Determine the [x, y] coordinate at the center of the cell enclosing the given text.  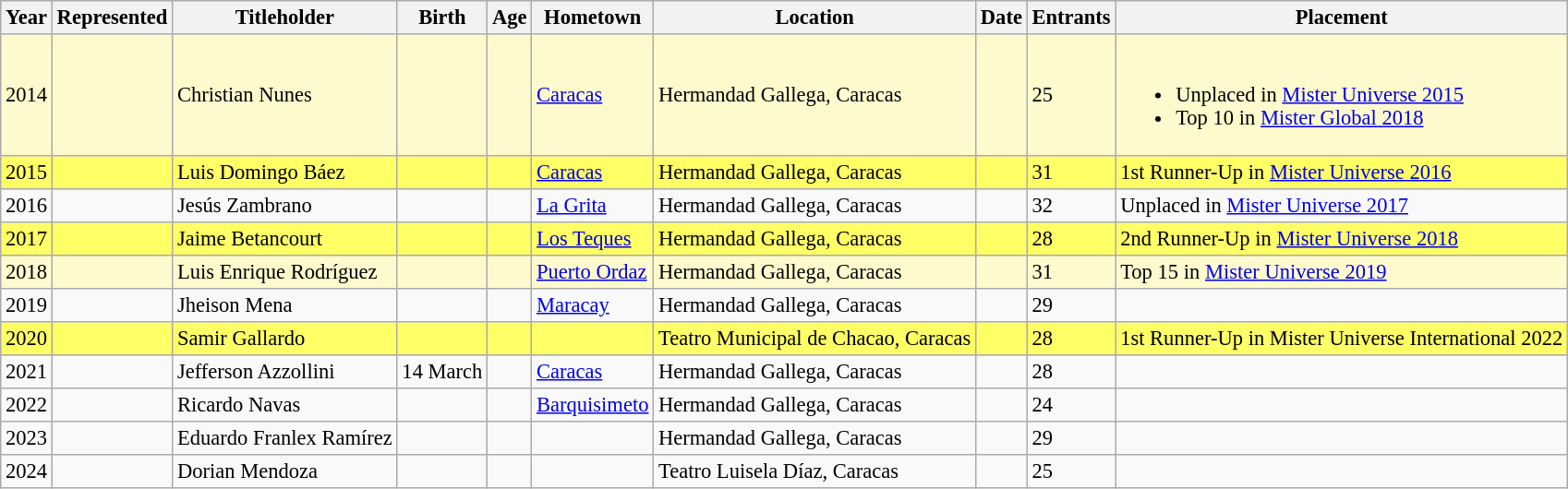
Los Teques [593, 239]
2021 [27, 372]
Represented [112, 18]
Christian Nunes [284, 95]
Barquisimeto [593, 405]
Unplaced in Mister Universe 2017 [1342, 206]
Dorian Mendoza [284, 471]
Jefferson Azzollini [284, 372]
La Grita [593, 206]
2015 [27, 173]
Eduardo Franlex Ramírez [284, 438]
Jaime Betancourt [284, 239]
Titleholder [284, 18]
2023 [27, 438]
Top 15 in Mister Universe 2019 [1342, 272]
Ricardo Navas [284, 405]
2022 [27, 405]
Date [1002, 18]
2nd Runner-Up in Mister Universe 2018 [1342, 239]
2017 [27, 239]
Unplaced in Mister Universe 2015Top 10 in Mister Global 2018 [1342, 95]
Hometown [593, 18]
24 [1071, 405]
2019 [27, 305]
2014 [27, 95]
2024 [27, 471]
Samir Gallardo [284, 339]
Entrants [1071, 18]
Jesús Zambrano [284, 206]
Placement [1342, 18]
Location [814, 18]
Luis Enrique Rodríguez [284, 272]
Year [27, 18]
Luis Domingo Báez [284, 173]
14 March [442, 372]
Maracay [593, 305]
Puerto Ordaz [593, 272]
2016 [27, 206]
1st Runner-Up in Mister Universe International 2022 [1342, 339]
Teatro Luisela Díaz, Caracas [814, 471]
Jheison Mena [284, 305]
Teatro Municipal de Chacao, Caracas [814, 339]
1st Runner-Up in Mister Universe 2016 [1342, 173]
Age [510, 18]
2018 [27, 272]
Birth [442, 18]
2020 [27, 339]
32 [1071, 206]
